From the cell containing the given text, extract its center point as [X, Y] coordinate. 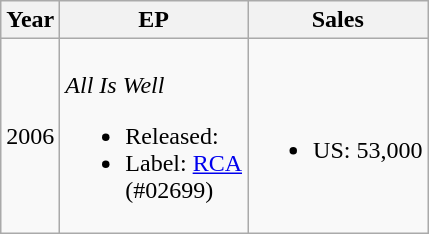
All Is WellReleased: Label: RCA(#02699) [154, 136]
Sales [338, 20]
EP [154, 20]
US: 53,000 [338, 136]
Year [30, 20]
2006 [30, 136]
